Search for the cell housing the specified text and yield its [x, y] center coordinate. 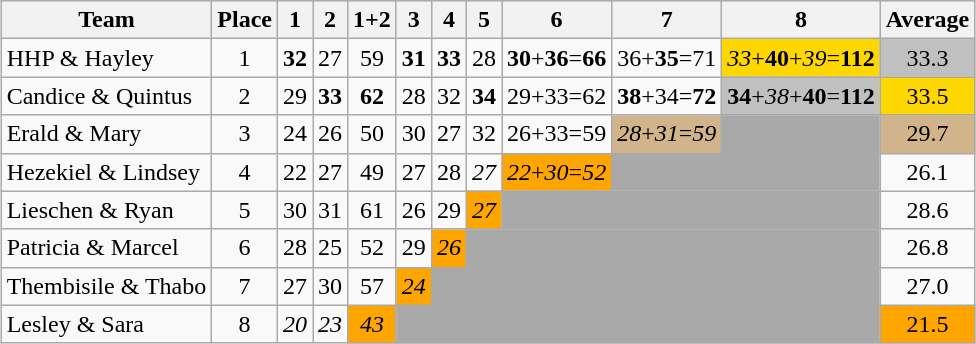
Average [928, 20]
26+33=59 [557, 134]
Lesley & Sara [106, 324]
29.7 [928, 134]
27.0 [928, 286]
26.8 [928, 248]
34+38+40=112 [801, 96]
36+35=71 [667, 58]
28+31=59 [667, 134]
33.3 [928, 58]
62 [372, 96]
Erald & Mary [106, 134]
57 [372, 286]
22+30=52 [557, 172]
50 [372, 134]
33.5 [928, 96]
33+40+39=112 [801, 58]
28.6 [928, 210]
Patricia & Marcel [106, 248]
30+36=66 [557, 58]
52 [372, 248]
61 [372, 210]
Lieschen & Ryan [106, 210]
59 [372, 58]
38+34=72 [667, 96]
29+33=62 [557, 96]
21.5 [928, 324]
1+2 [372, 20]
Hezekiel & Lindsey [106, 172]
20 [294, 324]
34 [484, 96]
Team [106, 20]
25 [330, 248]
Place [245, 20]
22 [294, 172]
Candice & Quintus [106, 96]
23 [330, 324]
43 [372, 324]
HHP & Hayley [106, 58]
Thembisile & Thabo [106, 286]
49 [372, 172]
26.1 [928, 172]
